Extract the [X, Y] coordinate from the center of the cell holding the provided text.  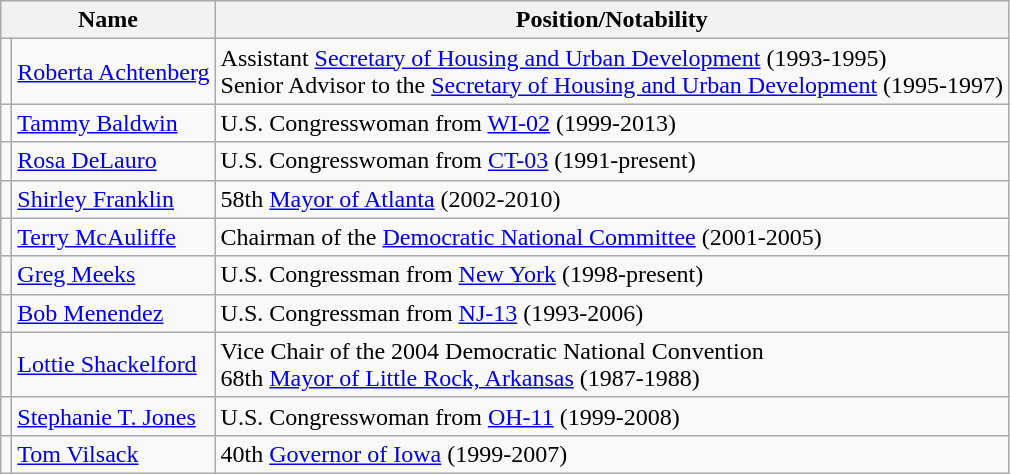
Rosa DeLauro [114, 161]
Name [108, 20]
Position/Notability [612, 20]
Chairman of the Democratic National Committee (2001-2005) [612, 237]
Vice Chair of the 2004 Democratic National Convention68th Mayor of Little Rock, Arkansas (1987-1988) [612, 364]
Lottie Shackelford [114, 364]
Tom Vilsack [114, 454]
Roberta Achtenberg [114, 72]
Bob Menendez [114, 313]
Stephanie T. Jones [114, 416]
Shirley Franklin [114, 199]
U.S. Congressman from NJ-13 (1993-2006) [612, 313]
Assistant Secretary of Housing and Urban Development (1993-1995)Senior Advisor to the Secretary of Housing and Urban Development (1995-1997) [612, 72]
U.S. Congresswoman from CT-03 (1991-present) [612, 161]
Tammy Baldwin [114, 123]
U.S. Congressman from New York (1998-present) [612, 275]
58th Mayor of Atlanta (2002-2010) [612, 199]
Terry McAuliffe [114, 237]
U.S. Congresswoman from WI-02 (1999-2013) [612, 123]
Greg Meeks [114, 275]
40th Governor of Iowa (1999-2007) [612, 454]
U.S. Congresswoman from OH-11 (1999-2008) [612, 416]
